Identify which cell holds the provided text, then report its (x, y) central coordinate. 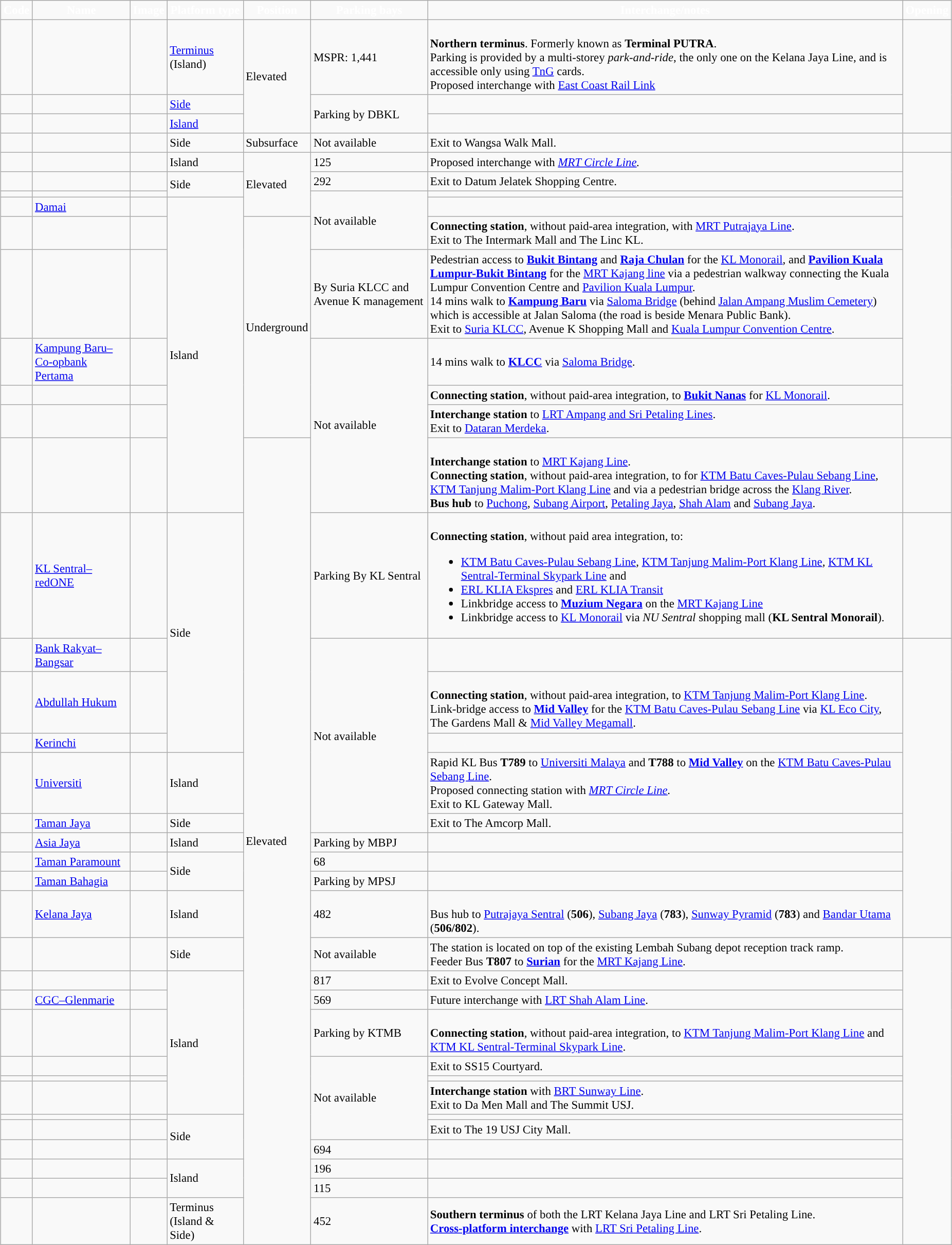
452 (369, 1221)
196 (369, 1168)
14 mins walk to KLCC via Saloma Bridge. (665, 362)
Taman Jaya (81, 823)
Kerinchi (81, 743)
KL Sentral–redONE (81, 576)
Kampung Baru–Co-opbank Pertama (81, 362)
125 (369, 163)
Universiti (81, 783)
Subsurface (277, 143)
Code (16, 10)
Exit to Evolve Concept Mall. (665, 981)
Exit to Datum Jelatek Shopping Centre. (665, 182)
Terminus (Island) (205, 58)
The station is located on top of the existing Lembah Subang depot reception track ramp. Feeder Bus T807 to Surian for the MRT Kajang Line. (665, 954)
Exit to The Amcorp Mall. (665, 823)
Opening (927, 10)
482 (369, 914)
Underground (277, 327)
Connecting station, without paid-area integration, to KTM Tanjung Malim-Port Klang Line and KTM KL Sentral-Terminal Skypark Line. (665, 1033)
Terminus (Island & Side) (205, 1221)
Asia Jaya (81, 842)
By Suria KLCC and Avenue K management (369, 294)
Parking by MPSJ (369, 881)
Bank Rakyat–Bangsar (81, 655)
569 (369, 1000)
817 (369, 981)
115 (369, 1188)
Southern terminus of both the LRT Kelana Jaya Line and LRT Sri Petaling Line.Cross-platform interchange with LRT Sri Petaling Line. (665, 1221)
Connecting station, without paid-area integration, to Bukit Nanas for KL Monorail. (665, 395)
Parking by KTMB (369, 1033)
Name (81, 10)
Image (148, 10)
Parking by MBPJ (369, 842)
Position (277, 10)
Abdullah Hukum (81, 702)
Exit to Wangsa Walk Mall. (665, 143)
Parking by DBKL (369, 114)
Future interchange with LRT Shah Alam Line. (665, 1000)
Interchange station to LRT Ampang and Sri Petaling Lines.Exit to Dataran Merdeka. (665, 422)
Platform type (205, 10)
Interchange station with BRT Sunway Line.Exit to Da Men Mall and The Summit USJ. (665, 1098)
Kelana Jaya (81, 914)
Taman Paramount (81, 862)
Exit to The 19 USJ City Mall. (665, 1130)
292 (369, 182)
68 (369, 862)
Proposed interchange with MRT Circle Line. (665, 163)
MSPR: 1,441 (369, 58)
Damai (81, 207)
Taman Bahagia (81, 881)
Connecting station, without paid-area integration, with MRT Putrajaya Line.Exit to The Intermark Mall and The Linc KL. (665, 232)
Interchange/notes (665, 10)
Exit to SS15 Courtyard. (665, 1067)
Parking By KL Sentral (369, 576)
CGC–Glenmarie (81, 1000)
Bus hub to Putrajaya Sentral (506), Subang Jaya (783), Sunway Pyramid (783) and Bandar Utama (506/802). (665, 914)
Parking bays (369, 10)
694 (369, 1149)
